Find where the given text appears and provide that cell's center as (X, Y) coordinate. 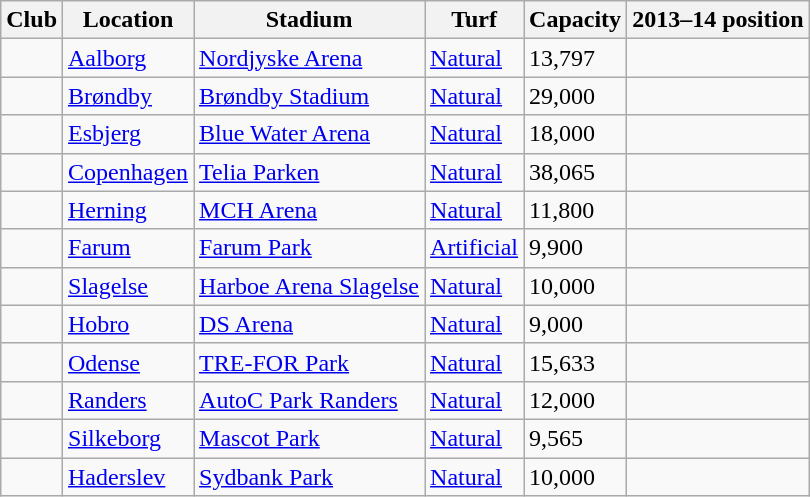
Club (32, 20)
Aalborg (128, 58)
9,565 (576, 438)
2013–14 position (718, 20)
Farum Park (310, 248)
9,000 (576, 324)
Nordjyske Arena (310, 58)
Herning (128, 210)
29,000 (576, 96)
TRE-FOR Park (310, 362)
Mascot Park (310, 438)
Randers (128, 400)
Location (128, 20)
12,000 (576, 400)
Haderslev (128, 477)
Odense (128, 362)
18,000 (576, 134)
Capacity (576, 20)
MCH Arena (310, 210)
Turf (474, 20)
Brøndby (128, 96)
Blue Water Arena (310, 134)
AutoC Park Randers (310, 400)
Brøndby Stadium (310, 96)
13,797 (576, 58)
Telia Parken (310, 172)
Artificial (474, 248)
DS Arena (310, 324)
38,065 (576, 172)
9,900 (576, 248)
Farum (128, 248)
Harboe Arena Slagelse (310, 286)
Hobro (128, 324)
Silkeborg (128, 438)
Stadium (310, 20)
Sydbank Park (310, 477)
15,633 (576, 362)
Esbjerg (128, 134)
Slagelse (128, 286)
11,800 (576, 210)
Copenhagen (128, 172)
